Scan for the cell matching the given text and deliver its (X, Y) coordinate at center. 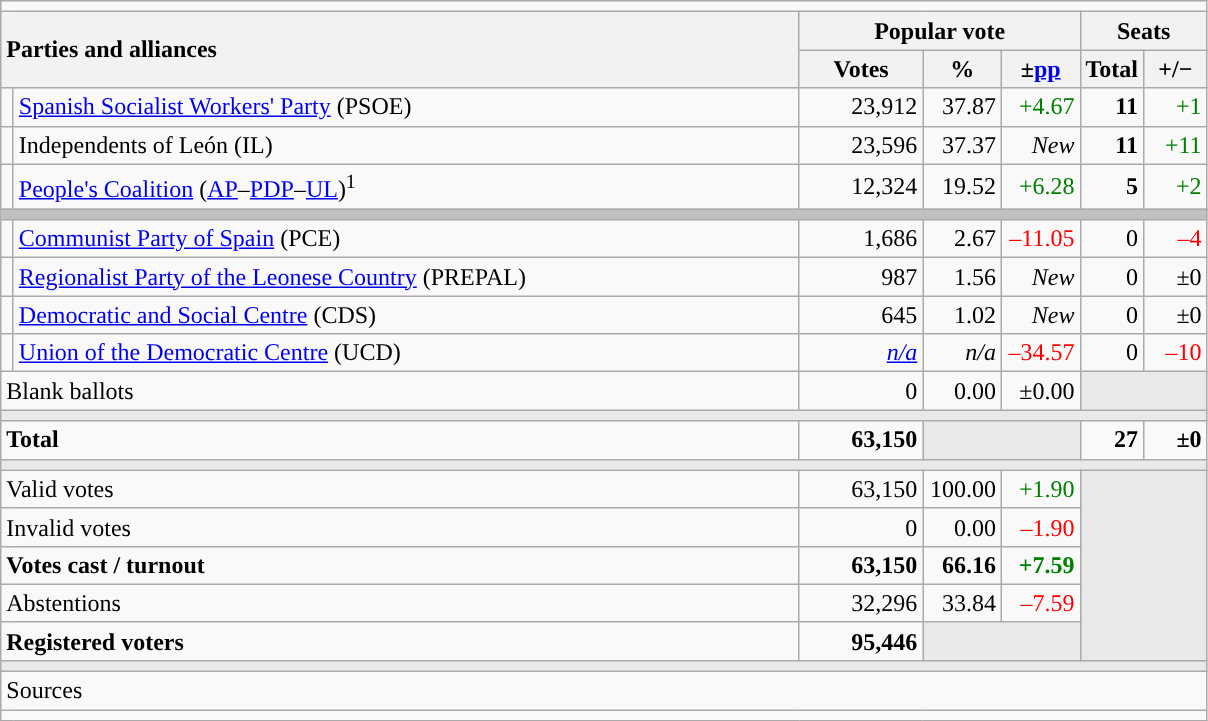
Regionalist Party of the Leonese Country (PREPAL) (406, 277)
+7.59 (1040, 565)
645 (861, 315)
Invalid votes (400, 527)
1.02 (962, 315)
+6.28 (1040, 186)
Spanish Socialist Workers' Party (PSOE) (406, 107)
37.87 (962, 107)
33.84 (962, 603)
+11 (1176, 145)
+/− (1176, 69)
Popular vote (940, 31)
People's Coalition (AP–PDP–UL)1 (406, 186)
±pp (1040, 69)
Independents of León (IL) (406, 145)
2.67 (962, 239)
27 (1112, 440)
Registered voters (400, 641)
19.52 (962, 186)
12,324 (861, 186)
–10 (1176, 353)
987 (861, 277)
+1.90 (1040, 489)
Communist Party of Spain (PCE) (406, 239)
Valid votes (400, 489)
–1.90 (1040, 527)
–11.05 (1040, 239)
37.37 (962, 145)
+2 (1176, 186)
Union of the Democratic Centre (UCD) (406, 353)
1,686 (861, 239)
Abstentions (400, 603)
–7.59 (1040, 603)
Votes (861, 69)
% (962, 69)
–34.57 (1040, 353)
Blank ballots (400, 391)
Parties and alliances (400, 50)
+1 (1176, 107)
66.16 (962, 565)
±0.00 (1040, 391)
Democratic and Social Centre (CDS) (406, 315)
95,446 (861, 641)
23,912 (861, 107)
Sources (604, 691)
5 (1112, 186)
Votes cast / turnout (400, 565)
1.56 (962, 277)
32,296 (861, 603)
Seats (1144, 31)
23,596 (861, 145)
100.00 (962, 489)
–4 (1176, 239)
+4.67 (1040, 107)
